Search for the cell housing the specified text and yield its (x, y) center coordinate. 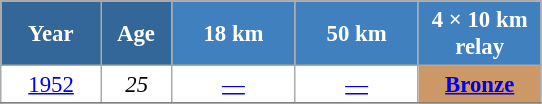
50 km (356, 34)
4 × 10 km relay (480, 34)
1952 (52, 85)
Age (136, 34)
Bronze (480, 85)
Year (52, 34)
18 km (234, 34)
25 (136, 85)
